Scan for the cell matching the given text and deliver its [X, Y] coordinate at center. 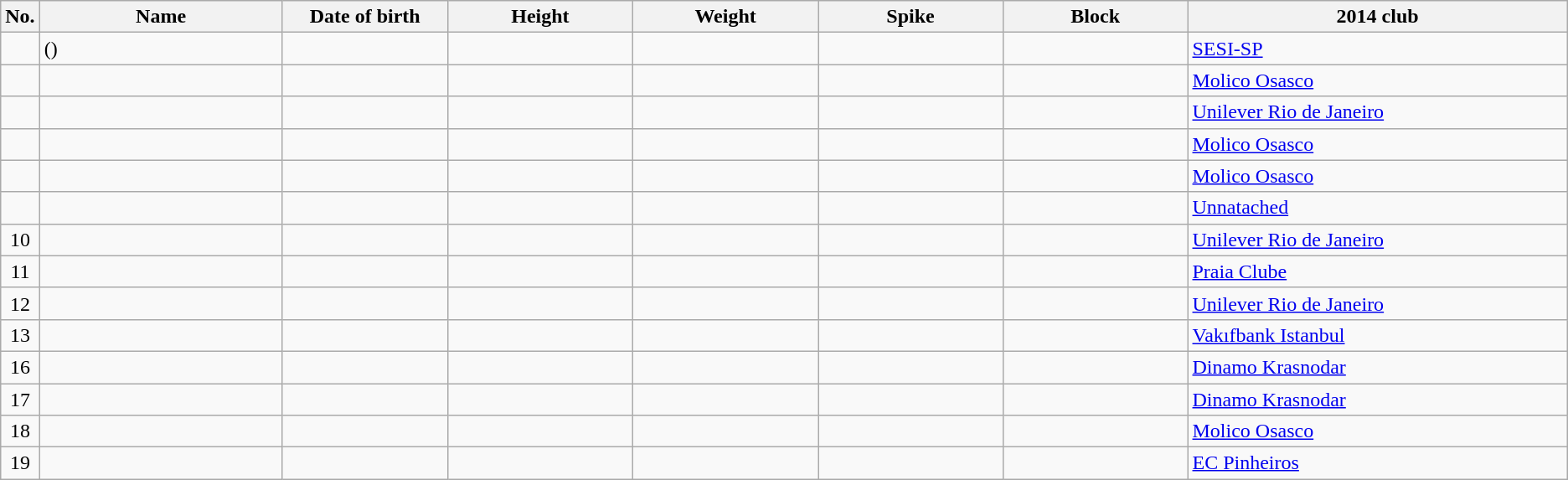
17 [20, 400]
2014 club [1377, 17]
Spike [911, 17]
Unnatached [1377, 208]
18 [20, 431]
Praia Clube [1377, 271]
19 [20, 463]
16 [20, 367]
EC Pinheiros [1377, 463]
Vakıfbank Istanbul [1377, 335]
11 [20, 271]
Date of birth [365, 17]
13 [20, 335]
() [161, 49]
Weight [725, 17]
No. [20, 17]
10 [20, 240]
SESI-SP [1377, 49]
Height [539, 17]
Block [1096, 17]
Name [161, 17]
12 [20, 303]
